Scan for the cell matching the given text and deliver its (x, y) coordinate at center. 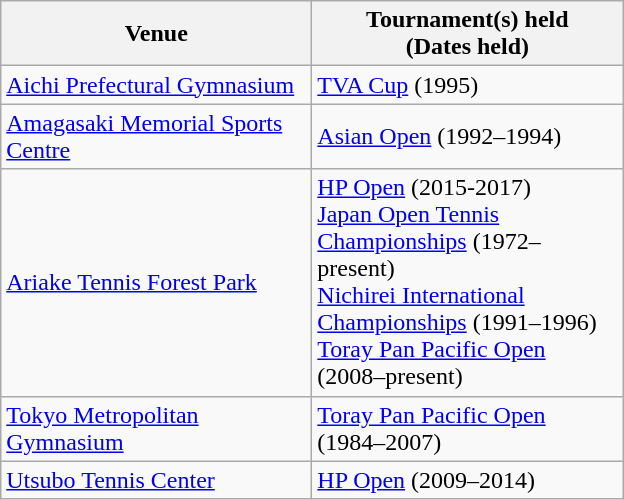
Venue (156, 34)
Amagasaki Memorial Sports Centre (156, 136)
Tokyo Metropolitan Gymnasium (156, 428)
Utsubo Tennis Center (156, 480)
Aichi Prefectural Gymnasium (156, 85)
Ariake Tennis Forest Park (156, 282)
TVA Cup (1995) (468, 85)
HP Open (2009–2014) (468, 480)
Tournament(s) held(Dates held) (468, 34)
Asian Open (1992–1994) (468, 136)
Toray Pan Pacific Open (1984–2007) (468, 428)
